From the cell containing the given text, extract its center point as (x, y) coordinate. 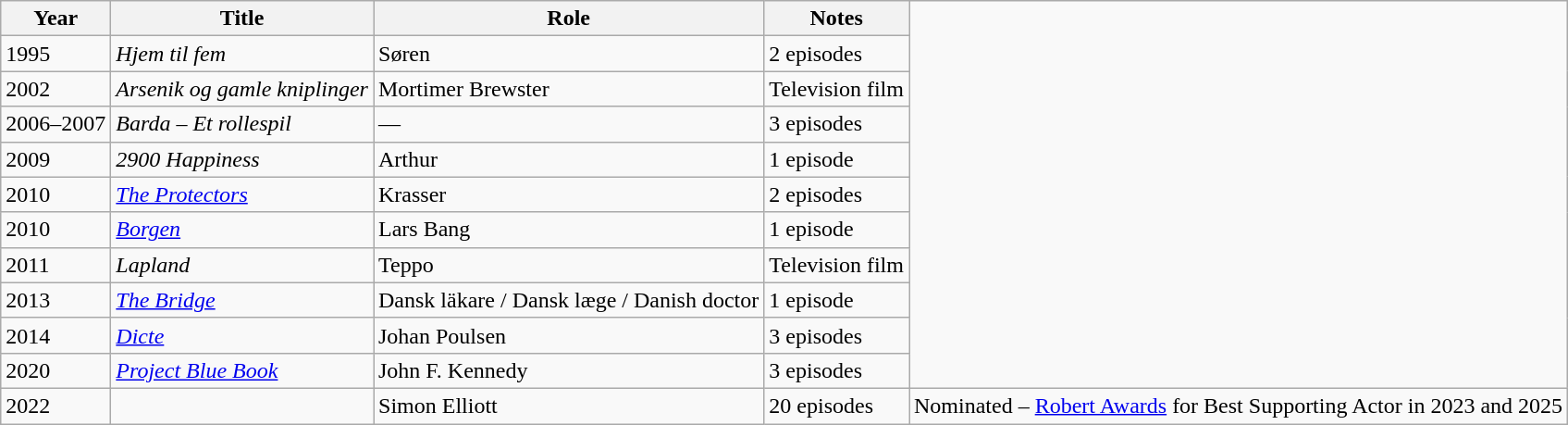
Title (242, 19)
The Bridge (242, 300)
2022 (56, 406)
Project Blue Book (242, 370)
Arsenik og gamle kniplinger (242, 89)
Nominated – Robert Awards for Best Supporting Actor in 2023 and 2025 (1238, 406)
20 episodes (836, 406)
2014 (56, 335)
Dicte (242, 335)
2002 (56, 89)
Lapland (242, 265)
Barda – Et rollespil (242, 124)
Søren (569, 54)
Dansk läkare / Dansk læge / Danish doctor (569, 300)
Borgen (242, 230)
2013 (56, 300)
— (569, 124)
2011 (56, 265)
Mortimer Brewster (569, 89)
Year (56, 19)
Hjem til fem (242, 54)
Role (569, 19)
Arthur (569, 159)
2009 (56, 159)
2020 (56, 370)
John F. Kennedy (569, 370)
Johan Poulsen (569, 335)
2006–2007 (56, 124)
Krasser (569, 194)
1995 (56, 54)
The Protectors (242, 194)
Simon Elliott (569, 406)
Notes (836, 19)
Lars Bang (569, 230)
2900 Happiness (242, 159)
Teppo (569, 265)
